Pinpoint the cell where the given text exists, returning its (X, Y) midpoint coordinate. 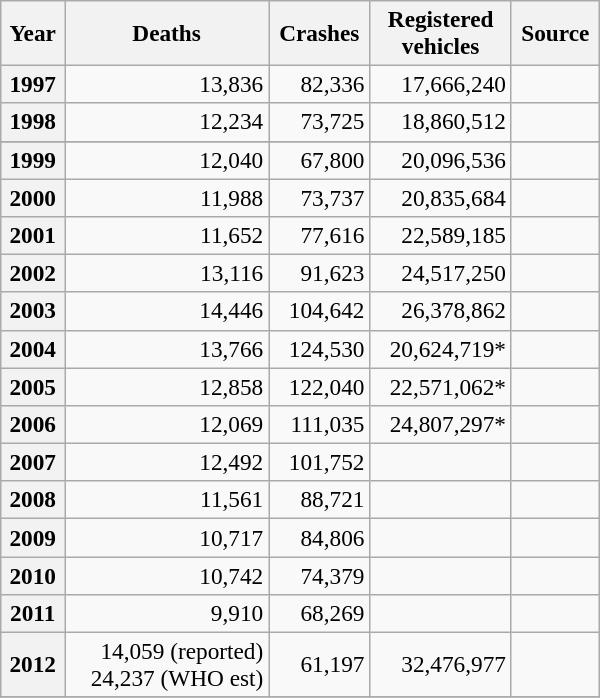
22,571,062* (441, 386)
2000 (33, 197)
1999 (33, 160)
9,910 (167, 613)
67,800 (320, 160)
Year (33, 32)
82,336 (320, 84)
20,096,536 (441, 160)
61,197 (320, 664)
2004 (33, 349)
2003 (33, 311)
13,836 (167, 84)
24,807,297* (441, 424)
32,476,977 (441, 664)
104,642 (320, 311)
20,624,719* (441, 349)
20,835,684 (441, 197)
2007 (33, 462)
Deaths (167, 32)
22,589,185 (441, 235)
Crashes (320, 32)
2006 (33, 424)
111,035 (320, 424)
26,378,862 (441, 311)
1997 (33, 84)
122,040 (320, 386)
11,652 (167, 235)
12,858 (167, 386)
2009 (33, 537)
91,623 (320, 273)
124,530 (320, 349)
88,721 (320, 500)
2005 (33, 386)
11,988 (167, 197)
68,269 (320, 613)
10,717 (167, 537)
73,737 (320, 197)
Source (555, 32)
11,561 (167, 500)
101,752 (320, 462)
2002 (33, 273)
24,517,250 (441, 273)
13,116 (167, 273)
73,725 (320, 122)
74,379 (320, 575)
77,616 (320, 235)
12,234 (167, 122)
2008 (33, 500)
2010 (33, 575)
Registeredvehicles (441, 32)
17,666,240 (441, 84)
84,806 (320, 537)
12,040 (167, 160)
1998 (33, 122)
2001 (33, 235)
13,766 (167, 349)
2012 (33, 664)
10,742 (167, 575)
12,069 (167, 424)
18,860,512 (441, 122)
14,446 (167, 311)
2011 (33, 613)
12,492 (167, 462)
14,059 (reported)24,237 (WHO est) (167, 664)
